Identify which cell holds the provided text, then report its [x, y] central coordinate. 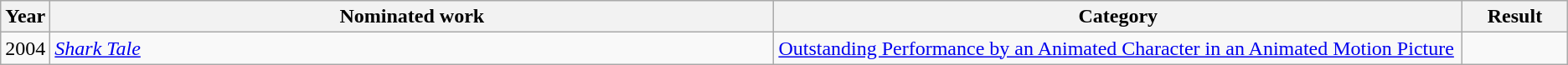
2004 [25, 48]
Nominated work [412, 17]
Year [25, 17]
Category [1118, 17]
Result [1515, 17]
Outstanding Performance by an Animated Character in an Animated Motion Picture [1118, 48]
Shark Tale [412, 48]
